Locate the cell with the specified text and output its [x, y] center coordinate. 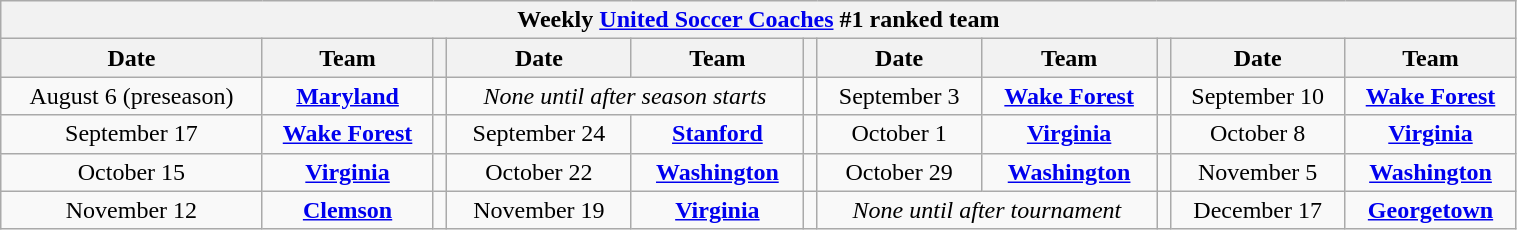
October 22 [538, 172]
November 19 [538, 210]
September 24 [538, 134]
December 17 [1258, 210]
November 12 [132, 210]
October 1 [899, 134]
August 6 (preseason) [132, 96]
October 29 [899, 172]
Stanford [717, 134]
October 8 [1258, 134]
Weekly United Soccer Coaches #1 ranked team [758, 20]
Maryland [348, 96]
None until after tournament [987, 210]
November 5 [1258, 172]
Georgetown [1430, 210]
September 17 [132, 134]
October 15 [132, 172]
September 10 [1258, 96]
None until after season starts [624, 96]
Clemson [348, 210]
September 3 [899, 96]
